Identify which cell holds the provided text, then report its [X, Y] central coordinate. 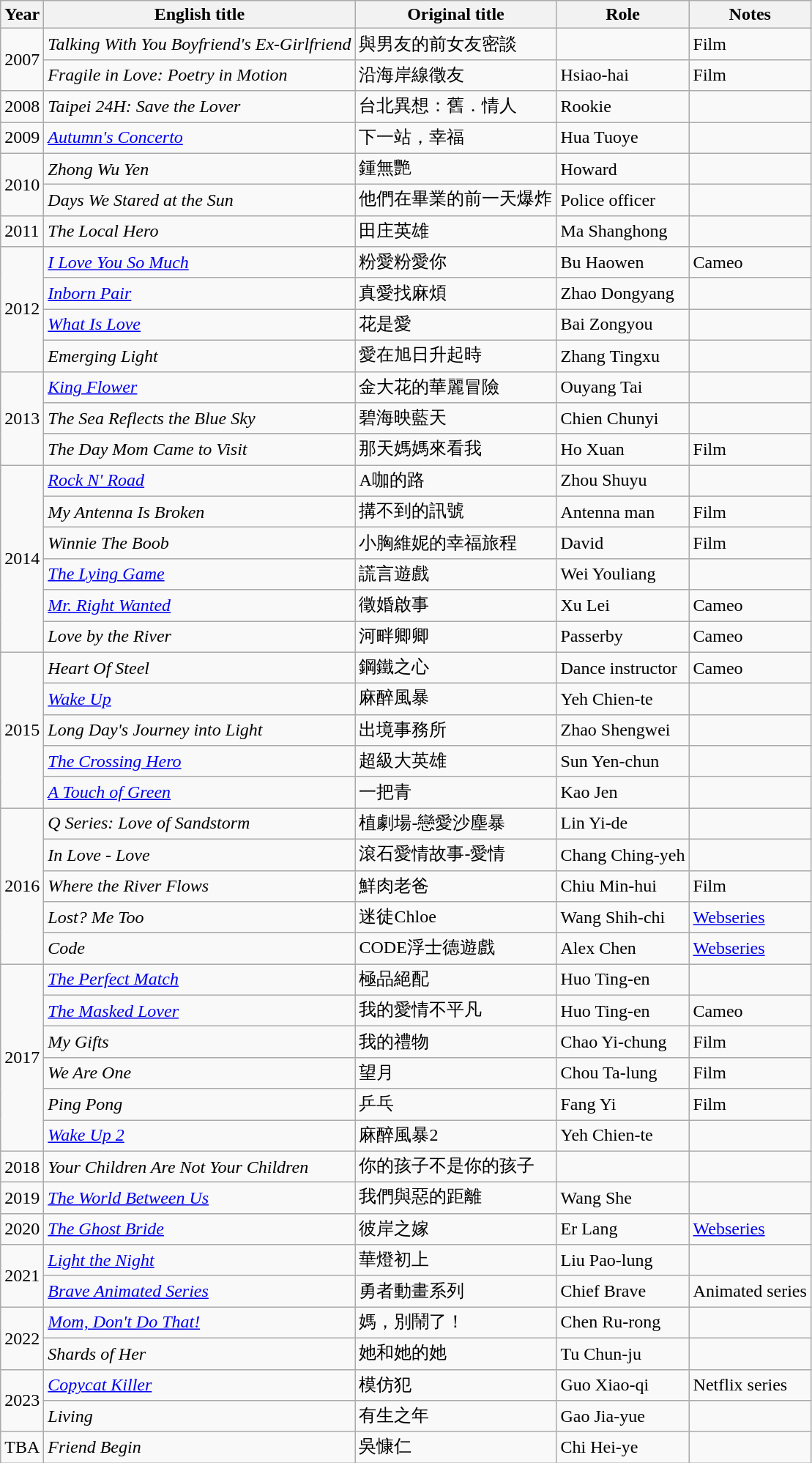
一把青 [455, 793]
金大花的華麗冒險 [455, 387]
Chien Chunyi [622, 419]
Inborn Pair [199, 293]
徵婚啟事 [455, 605]
Rock N' Road [199, 481]
Wake Up 2 [199, 1136]
Taipei 24H: Save the Lover [199, 107]
Friend Begin [199, 1448]
碧海映藍天 [455, 419]
Dance instructor [622, 668]
Passerby [622, 637]
The Crossing Hero [199, 762]
謊言遊戲 [455, 574]
花是愛 [455, 325]
Chao Yi-chung [622, 1042]
Kao Jen [622, 793]
Bu Haowen [622, 262]
Light the Night [199, 1260]
The Local Hero [199, 232]
他們在畢業的前一天爆炸 [455, 201]
麻醉風暴2 [455, 1136]
A Touch of Green [199, 793]
Liu Pao-lung [622, 1260]
Ma Shanghong [622, 232]
迷徒Chloe [455, 917]
In Love - Love [199, 854]
Hsiao-hai [622, 75]
Mr. Right Wanted [199, 605]
Fang Yi [622, 1105]
Police officer [622, 201]
Rookie [622, 107]
Antenna man [622, 511]
真愛找麻煩 [455, 293]
極品絕配 [455, 980]
鮮肉老爸 [455, 886]
Wake Up [199, 699]
My Gifts [199, 1042]
2023 [22, 1401]
Howard [622, 168]
Notes [750, 15]
Chief Brave [622, 1291]
Guo Xiao-qi [622, 1385]
Er Lang [622, 1229]
華燈初上 [455, 1260]
Autumn's Concerto [199, 138]
Chang Ching-yeh [622, 854]
Ouyang Tai [622, 387]
Wei Youliang [622, 574]
與男友的前女友密談 [455, 44]
Chen Ru-rong [622, 1323]
Chou Ta-lung [622, 1073]
Ping Pong [199, 1105]
Original title [455, 15]
小胸維妮的幸福旅程 [455, 544]
Wang She [622, 1199]
Talking With You Boyfriend's Ex-Girlfriend [199, 44]
Tu Chun-ju [622, 1354]
勇者動畫系列 [455, 1291]
媽，別鬧了！ [455, 1323]
Fragile in Love: Poetry in Motion [199, 75]
鋼鐵之心 [455, 668]
Long Day's Journey into Light [199, 730]
Netflix series [750, 1385]
Winnie The Boob [199, 544]
粉愛粉愛你 [455, 262]
Hua Tuoye [622, 138]
Zhang Tingxu [622, 356]
The Lying Game [199, 574]
The World Between Us [199, 1199]
我的愛情不平凡 [455, 1011]
The Perfect Match [199, 980]
Bai Zongyou [622, 325]
吳慷仁 [455, 1448]
Emerging Light [199, 356]
Code [199, 948]
My Antenna Is Broken [199, 511]
2018 [22, 1166]
The Day Mom Came to Visit [199, 450]
河畔卿卿 [455, 637]
2016 [22, 886]
Animated series [750, 1291]
Mom, Don't Do That! [199, 1323]
Gao Jia-yue [622, 1417]
Copycat Killer [199, 1385]
Days We Stared at the Sun [199, 201]
Heart Of Steel [199, 668]
CODE浮士德遊戲 [455, 948]
2020 [22, 1229]
2015 [22, 730]
田庄英雄 [455, 232]
Where the River Flows [199, 886]
滾石愛情故事-愛情 [455, 854]
Ho Xuan [622, 450]
你的孩子不是你的孩子 [455, 1166]
2013 [22, 418]
Zhou Shuyu [622, 481]
Xu Lei [622, 605]
2021 [22, 1276]
我們與惡的距離 [455, 1199]
2012 [22, 309]
有生之年 [455, 1417]
Role [622, 15]
A咖的路 [455, 481]
The Ghost Bride [199, 1229]
搆不到的訊號 [455, 511]
King Flower [199, 387]
麻醉風暴 [455, 699]
Wang Shih-chi [622, 917]
Chiu Min-hui [622, 886]
那天媽媽來看我 [455, 450]
Zhao Dongyang [622, 293]
下一站，幸福 [455, 138]
We Are One [199, 1073]
Sun Yen-chun [622, 762]
愛在旭日升起時 [455, 356]
模仿犯 [455, 1385]
2008 [22, 107]
出境事務所 [455, 730]
Year [22, 15]
植劇場-戀愛沙塵暴 [455, 823]
Brave Animated Series [199, 1291]
乒乓 [455, 1105]
2009 [22, 138]
2011 [22, 232]
Your Children Are Not Your Children [199, 1166]
2017 [22, 1058]
2022 [22, 1338]
Shards of Her [199, 1354]
David [622, 544]
沿海岸線徵友 [455, 75]
Living [199, 1417]
她和她的她 [455, 1354]
台北異想：舊．情人 [455, 107]
Chi Hei-ye [622, 1448]
鍾無艷 [455, 168]
我的禮物 [455, 1042]
The Masked Lover [199, 1011]
2007 [22, 60]
2010 [22, 185]
超級大英雄 [455, 762]
Zhong Wu Yen [199, 168]
Zhao Shengwei [622, 730]
2014 [22, 558]
彼岸之嫁 [455, 1229]
What Is Love [199, 325]
Love by the River [199, 637]
Lin Yi-de [622, 823]
Lost? Me Too [199, 917]
The Sea Reflects the Blue Sky [199, 419]
2019 [22, 1199]
望月 [455, 1073]
English title [199, 15]
TBA [22, 1448]
I Love You So Much [199, 262]
Alex Chen [622, 948]
Q Series: Love of Sandstorm [199, 823]
